Find where the given text appears and provide that cell's center as [X, Y] coordinate. 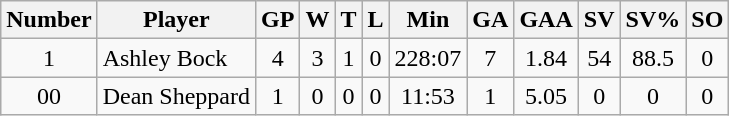
Player [176, 20]
5.05 [546, 96]
SV [599, 20]
4 [277, 58]
Number [49, 20]
11:53 [428, 96]
1.84 [546, 58]
Ashley Bock [176, 58]
Dean Sheppard [176, 96]
GAA [546, 20]
W [318, 20]
SO [708, 20]
SV% [653, 20]
00 [49, 96]
T [348, 20]
228:07 [428, 58]
GP [277, 20]
Min [428, 20]
88.5 [653, 58]
7 [490, 58]
L [376, 20]
3 [318, 58]
GA [490, 20]
54 [599, 58]
